For the text-containing cell, return its midpoint in [x, y] coordinate format. 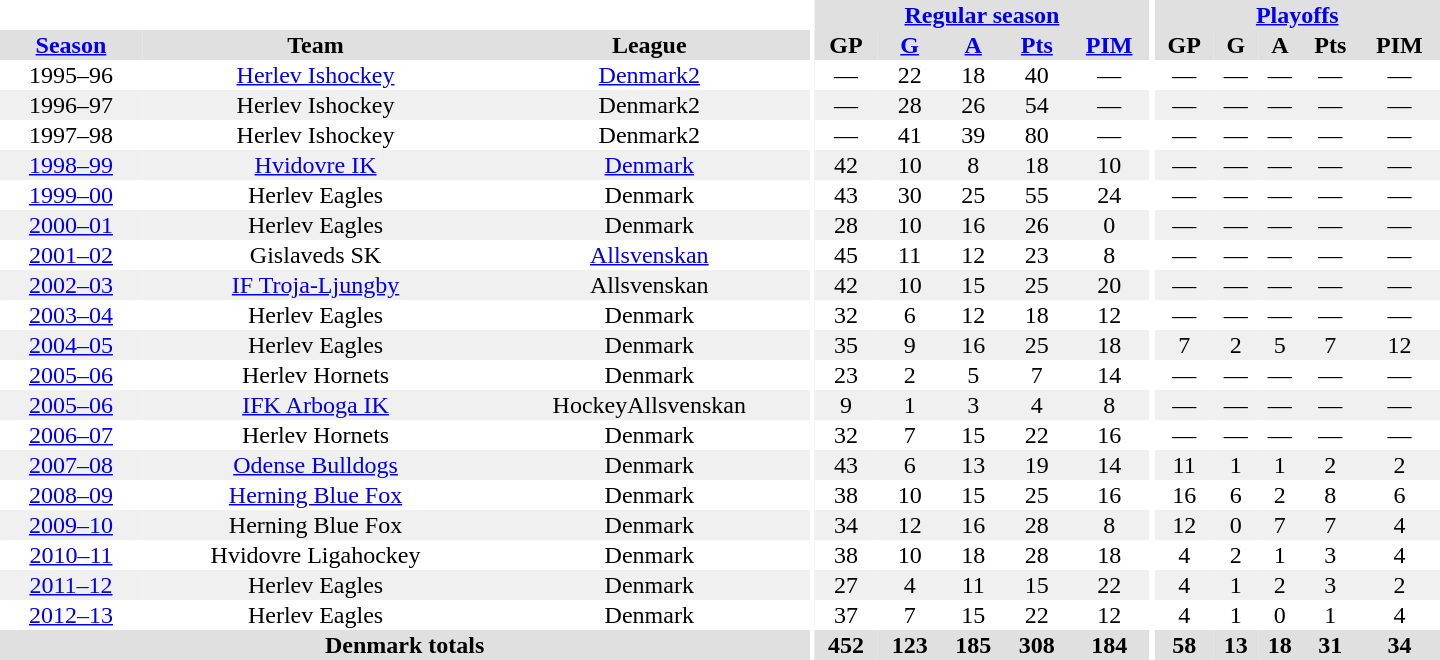
2012–13 [71, 615]
2011–12 [71, 585]
Denmark totals [404, 645]
24 [1110, 195]
2006–07 [71, 435]
308 [1037, 645]
40 [1037, 75]
Team [316, 45]
27 [846, 585]
Hvidovre IK [316, 165]
2001–02 [71, 255]
1997–98 [71, 135]
185 [973, 645]
1995–96 [71, 75]
2000–01 [71, 225]
2008–09 [71, 495]
League [649, 45]
80 [1037, 135]
2004–05 [71, 345]
58 [1184, 645]
2003–04 [71, 315]
1999–00 [71, 195]
123 [910, 645]
IF Troja-Ljungby [316, 285]
45 [846, 255]
19 [1037, 465]
39 [973, 135]
2010–11 [71, 555]
20 [1110, 285]
HockeyAllsvenskan [649, 405]
184 [1110, 645]
31 [1330, 645]
37 [846, 615]
1998–99 [71, 165]
2009–10 [71, 525]
1996–97 [71, 105]
IFK Arboga IK [316, 405]
54 [1037, 105]
55 [1037, 195]
Playoffs [1298, 15]
2002–03 [71, 285]
Regular season [982, 15]
Odense Bulldogs [316, 465]
Hvidovre Ligahockey [316, 555]
41 [910, 135]
452 [846, 645]
30 [910, 195]
35 [846, 345]
Gislaveds SK [316, 255]
2007–08 [71, 465]
Season [71, 45]
